Determine the (X, Y) coordinate at the center of the cell enclosing the given text.  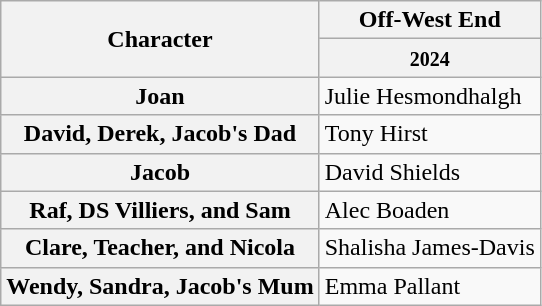
Joan (160, 96)
Julie Hesmondhalgh (430, 96)
Alec Boaden (430, 210)
Off-West End (430, 20)
David, Derek, Jacob's Dad (160, 134)
Shalisha James-Davis (430, 248)
Clare, Teacher, and Nicola (160, 248)
Raf, DS Villiers, and Sam (160, 210)
Tony Hirst (430, 134)
Wendy, Sandra, Jacob's Mum (160, 286)
Jacob (160, 172)
2024 (430, 58)
David Shields (430, 172)
Emma Pallant (430, 286)
Character (160, 39)
